Search for the cell housing the specified text and yield its [X, Y] center coordinate. 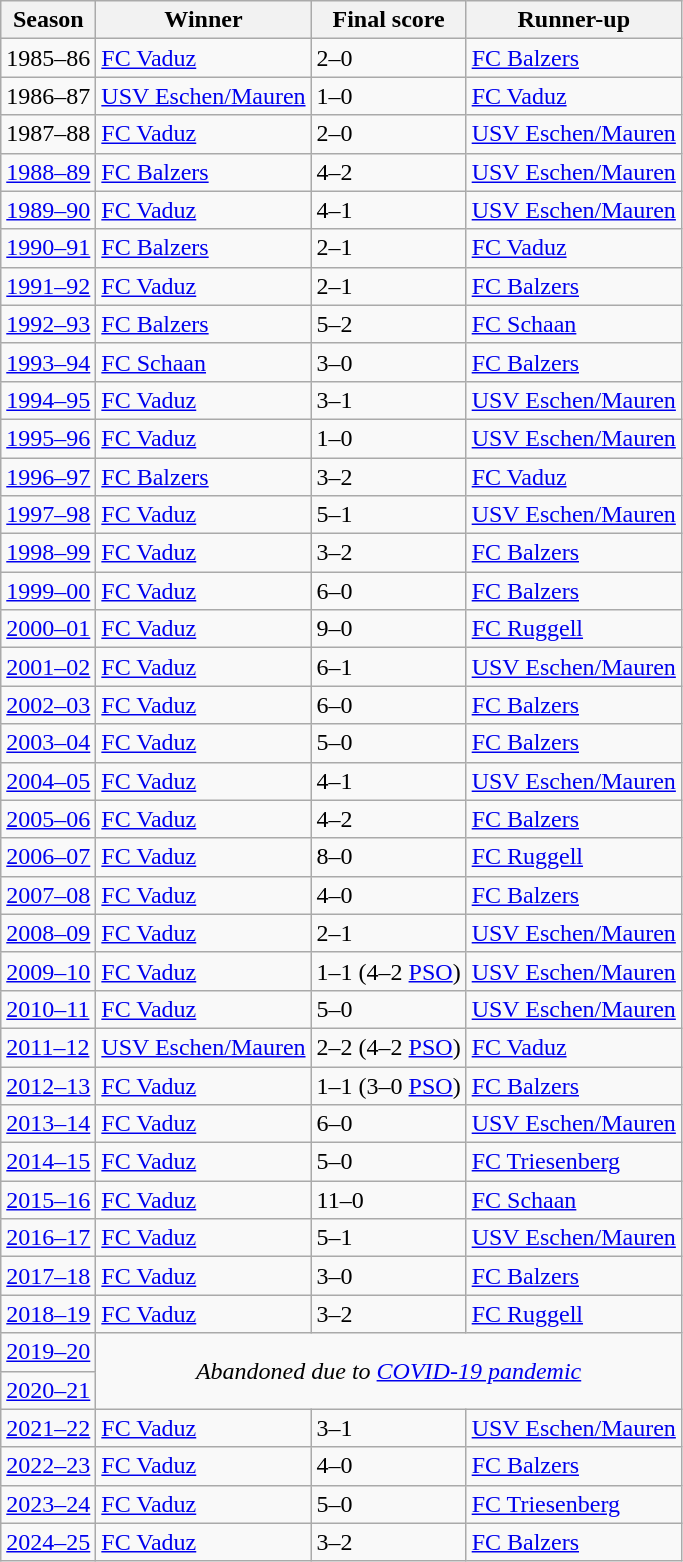
1992–93 [48, 324]
1988–89 [48, 172]
11–0 [388, 1200]
1991–92 [48, 286]
2021–22 [48, 1428]
2024–25 [48, 1542]
5–2 [388, 324]
1996–97 [48, 477]
2003–04 [48, 743]
1999–00 [48, 591]
2017–18 [48, 1276]
2020–21 [48, 1390]
1987–88 [48, 134]
1993–94 [48, 362]
6–1 [388, 667]
1997–98 [48, 515]
2013–14 [48, 1124]
2016–17 [48, 1238]
2004–05 [48, 781]
2018–19 [48, 1314]
Runner-up [574, 20]
2008–09 [48, 933]
2007–08 [48, 895]
2010–11 [48, 1009]
Final score [388, 20]
8–0 [388, 857]
2006–07 [48, 857]
2001–02 [48, 667]
2005–06 [48, 819]
Abandoned due to COVID-19 pandemic [389, 1371]
2014–15 [48, 1162]
2011–12 [48, 1047]
1994–95 [48, 400]
1985–86 [48, 58]
1989–90 [48, 210]
1986–87 [48, 96]
1998–99 [48, 553]
1–1 (3–0 PSO) [388, 1085]
2012–13 [48, 1085]
2002–03 [48, 705]
2015–16 [48, 1200]
9–0 [388, 629]
1–1 (4–2 PSO) [388, 971]
2019–20 [48, 1352]
1995–96 [48, 438]
2023–24 [48, 1504]
2–2 (4–2 PSO) [388, 1047]
Season [48, 20]
Winner [204, 20]
2000–01 [48, 629]
2009–10 [48, 971]
1990–91 [48, 248]
2022–23 [48, 1466]
